Return the (x, y) coordinate for the center point of the cell that contains the specified text.  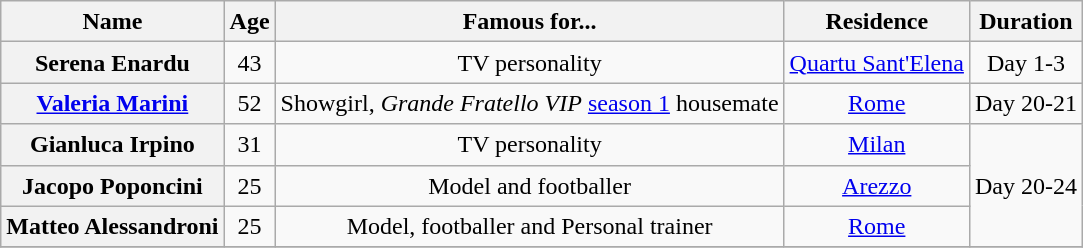
43 (250, 62)
Model, footballer and Personal trainer (530, 226)
Day 20-21 (1026, 104)
Quartu Sant'Elena (876, 62)
52 (250, 104)
Serena Enardu (112, 62)
Milan (876, 144)
Day 1-3 (1026, 62)
Duration (1026, 22)
Day 20-24 (1026, 186)
Residence (876, 22)
Age (250, 22)
Showgirl, Grande Fratello VIP season 1 housemate (530, 104)
31 (250, 144)
Matteo Alessandroni (112, 226)
Gianluca Irpino (112, 144)
Model and footballer (530, 186)
Arezzo (876, 186)
Name (112, 22)
Jacopo Poponcini (112, 186)
Valeria Marini (112, 104)
Famous for... (530, 22)
